Find where the given text appears and provide that cell's center as (x, y) coordinate. 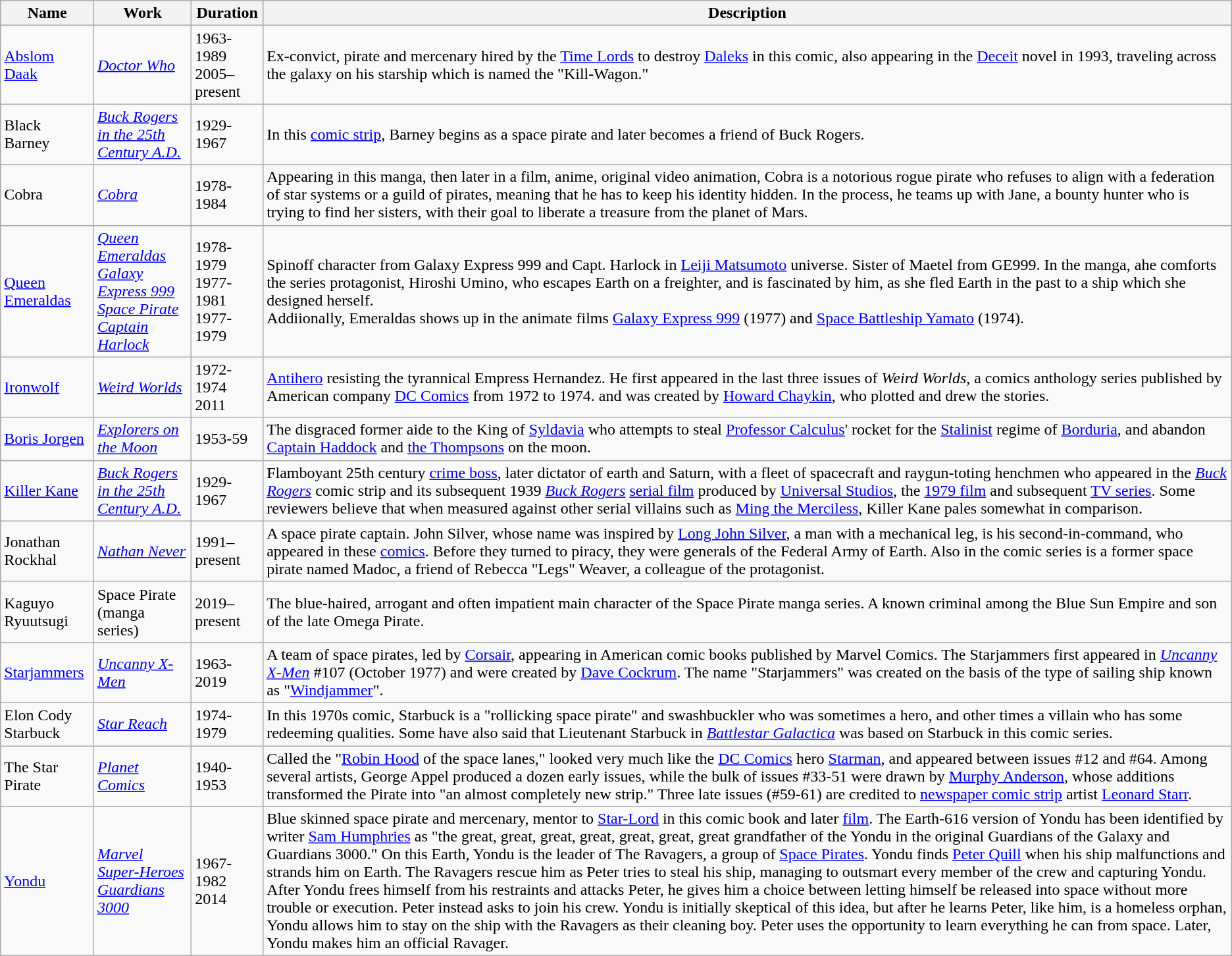
Marvel Super-Heroes Guardians 3000 (142, 881)
1967-1982 2014 (228, 881)
Doctor Who (142, 65)
1953-59 (228, 438)
Uncanny X-Men (142, 672)
1978-1979 1977-1981 1977-1979 (228, 291)
Weird Worlds (142, 387)
Name (47, 13)
Kaguyo Ryuutsugi (47, 612)
Elon Cody Starbuck (47, 724)
Starjammers (47, 672)
Black Barney (47, 134)
Yondu (47, 881)
1972-1974 2011 (228, 387)
Jonathan Rockhal (47, 551)
2019–present (228, 612)
Planet Comics (142, 776)
Description (748, 13)
In this comic strip, Barney begins as a space pirate and later becomes a friend of Buck Rogers. (748, 134)
Work (142, 13)
Space Pirate (manga series) (142, 612)
1963-2019 (228, 672)
Explorers on the Moon (142, 438)
Queen Emeraldas (47, 291)
Abslom Daak (47, 65)
Ironwolf (47, 387)
Duration (228, 13)
1978-1984 (228, 195)
Killer Kane (47, 491)
1963-1989 2005–present (228, 65)
1940-1953 (228, 776)
Queen Emeraldas Galaxy Express 999 Space Pirate Captain Harlock (142, 291)
1974-1979 (228, 724)
Boris Jorgen (47, 438)
Star Reach (142, 724)
1991–present (228, 551)
The Star Pirate (47, 776)
Nathan Never (142, 551)
